Identify which cell holds the provided text, then report its (x, y) central coordinate. 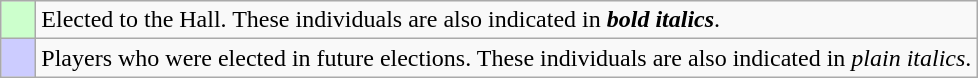
Elected to the Hall. These individuals are also indicated in bold italics. (506, 20)
Players who were elected in future elections. These individuals are also indicated in plain italics. (506, 58)
